Search for the cell housing the specified text and yield its (x, y) center coordinate. 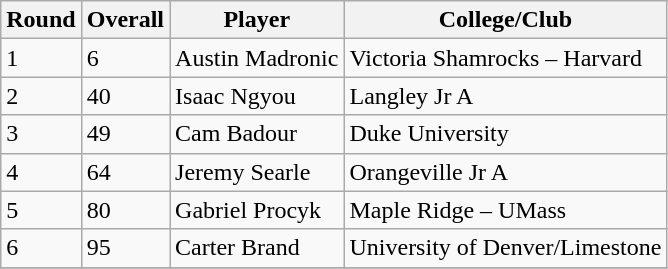
2 (41, 96)
Overall (125, 20)
Isaac Ngyou (257, 96)
5 (41, 210)
Round (41, 20)
Player (257, 20)
Orangeville Jr A (506, 172)
49 (125, 134)
3 (41, 134)
Jeremy Searle (257, 172)
College/Club (506, 20)
80 (125, 210)
64 (125, 172)
1 (41, 58)
40 (125, 96)
Maple Ridge – UMass (506, 210)
University of Denver/Limestone (506, 248)
Langley Jr A (506, 96)
95 (125, 248)
Austin Madronic (257, 58)
Carter Brand (257, 248)
4 (41, 172)
Cam Badour (257, 134)
Duke University (506, 134)
Gabriel Procyk (257, 210)
Victoria Shamrocks – Harvard (506, 58)
